Identify which cell holds the provided text, then report its [x, y] central coordinate. 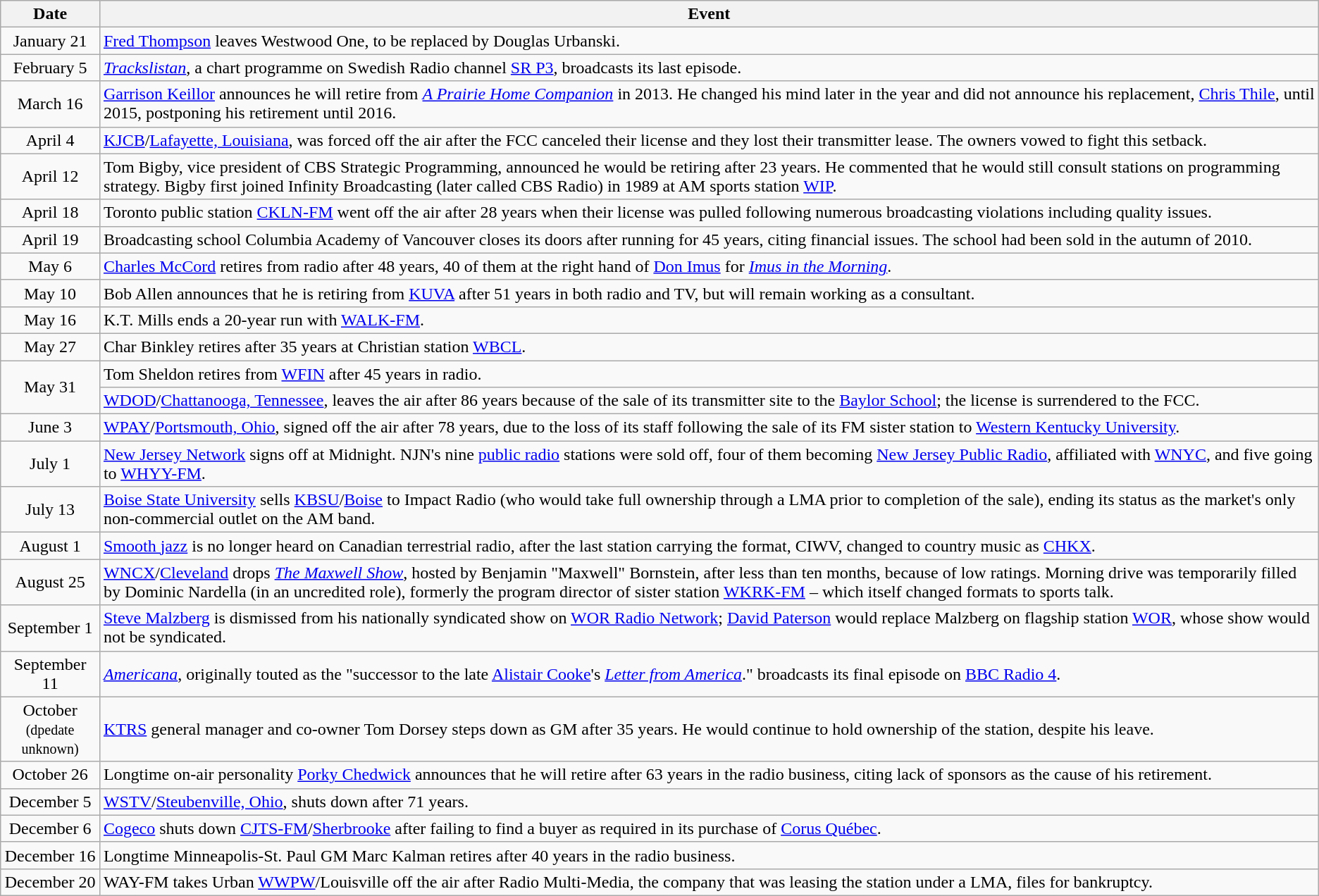
April 18 [51, 213]
June 3 [51, 428]
October 26 [51, 775]
May 6 [51, 266]
May 10 [51, 293]
February 5 [51, 68]
September 1 [51, 628]
May 16 [51, 320]
April 4 [51, 140]
Longtime Minneapolis-St. Paul GM Marc Kalman retires after 40 years in the radio business. [709, 855]
December 5 [51, 802]
December 16 [51, 855]
Event [709, 14]
December 6 [51, 828]
Americana, originally touted as the "successor to the late Alistair Cooke's Letter from America." broadcasts its final episode on BBC Radio 4. [709, 673]
Date [51, 14]
Cogeco shuts down CJTS-FM/Sherbrooke after failing to find a buyer as required in its purchase of Corus Québec. [709, 828]
January 21 [51, 41]
August 1 [51, 546]
May 27 [51, 347]
Tom Sheldon retires from WFIN after 45 years in radio. [709, 374]
March 16 [51, 104]
Charles McCord retires from radio after 48 years, 40 of them at the right hand of Don Imus for Imus in the Morning. [709, 266]
WAY-FM takes Urban WWPW/Louisville off the air after Radio Multi-Media, the company that was leasing the station under a LMA, files for bankruptcy. [709, 882]
Fred Thompson leaves Westwood One, to be replaced by Douglas Urbanski. [709, 41]
April 12 [51, 176]
K.T. Mills ends a 20-year run with WALK-FM. [709, 320]
Smooth jazz is no longer heard on Canadian terrestrial radio, after the last station carrying the format, CIWV, changed to country music as CHKX. [709, 546]
August 25 [51, 582]
Bob Allen announces that he is retiring from KUVA after 51 years in both radio and TV, but will remain working as a consultant. [709, 293]
Char Binkley retires after 35 years at Christian station WBCL. [709, 347]
July 13 [51, 510]
October(dpedate unknown) [51, 729]
September 11 [51, 673]
KTRS general manager and co-owner Tom Dorsey steps down as GM after 35 years. He would continue to hold ownership of the station, despite his leave. [709, 729]
Trackslistan, a chart programme on Swedish Radio channel SR P3, broadcasts its last episode. [709, 68]
WSTV/Steubenville, Ohio, shuts down after 71 years. [709, 802]
May 31 [51, 387]
December 20 [51, 882]
July 1 [51, 463]
April 19 [51, 239]
